From the cell containing the given text, extract its center point as [x, y] coordinate. 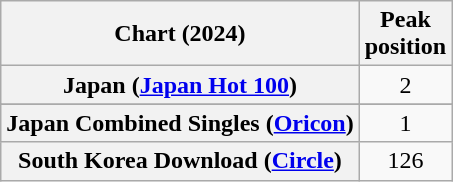
126 [405, 161]
South Korea Download (Circle) [180, 161]
Japan Combined Singles (Oricon) [180, 123]
Japan (Japan Hot 100) [180, 85]
1 [405, 123]
2 [405, 85]
Chart (2024) [180, 34]
Peakposition [405, 34]
